Find where the given text appears and provide that cell's center as [x, y] coordinate. 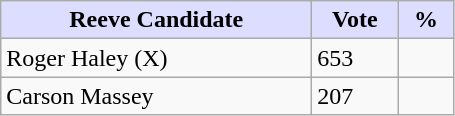
Vote [355, 20]
653 [355, 58]
% [426, 20]
Carson Massey [156, 96]
207 [355, 96]
Roger Haley (X) [156, 58]
Reeve Candidate [156, 20]
